Identify which cell holds the provided text, then report its [x, y] central coordinate. 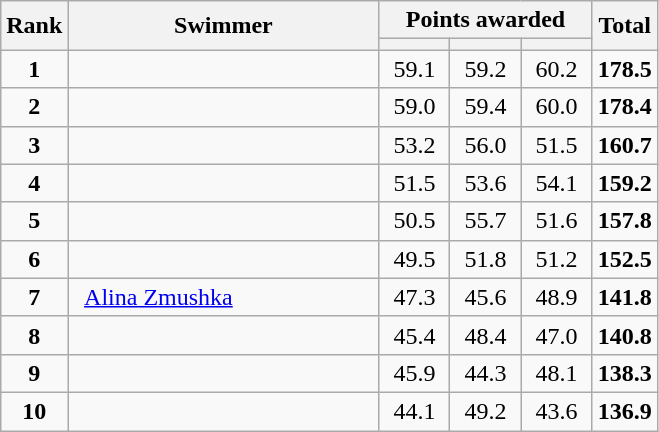
6 [34, 259]
51.6 [556, 221]
44.1 [414, 411]
53.2 [414, 145]
59.1 [414, 69]
138.3 [624, 373]
49.2 [486, 411]
59.0 [414, 107]
43.6 [556, 411]
60.0 [556, 107]
51.8 [486, 259]
4 [34, 183]
47.3 [414, 297]
51.2 [556, 259]
159.2 [624, 183]
Total [624, 26]
160.7 [624, 145]
Points awarded [486, 20]
45.4 [414, 335]
Swimmer [224, 26]
152.5 [624, 259]
53.6 [486, 183]
59.2 [486, 69]
178.5 [624, 69]
2 [34, 107]
140.8 [624, 335]
Rank [34, 26]
55.7 [486, 221]
45.6 [486, 297]
141.8 [624, 297]
9 [34, 373]
136.9 [624, 411]
7 [34, 297]
59.4 [486, 107]
5 [34, 221]
54.1 [556, 183]
8 [34, 335]
49.5 [414, 259]
48.4 [486, 335]
47.0 [556, 335]
44.3 [486, 373]
48.1 [556, 373]
178.4 [624, 107]
Alina Zmushka [224, 297]
1 [34, 69]
3 [34, 145]
60.2 [556, 69]
45.9 [414, 373]
157.8 [624, 221]
50.5 [414, 221]
10 [34, 411]
56.0 [486, 145]
48.9 [556, 297]
